Scan for the cell matching the given text and deliver its [x, y] coordinate at center. 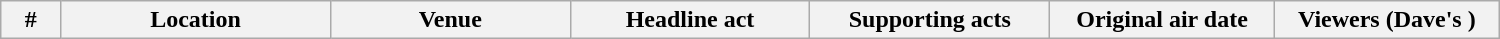
Headline act [690, 20]
Supporting acts [930, 20]
Venue [450, 20]
Original air date [1162, 20]
Viewers (Dave's ) [1386, 20]
Location [196, 20]
# [31, 20]
